For the text-containing cell, return its midpoint in [x, y] coordinate format. 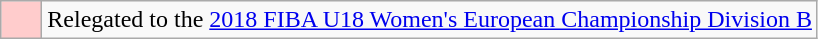
Relegated to the 2018 FIBA U18 Women's European Championship Division B [430, 20]
